Determine the [X, Y] coordinate at the center of the cell enclosing the given text.  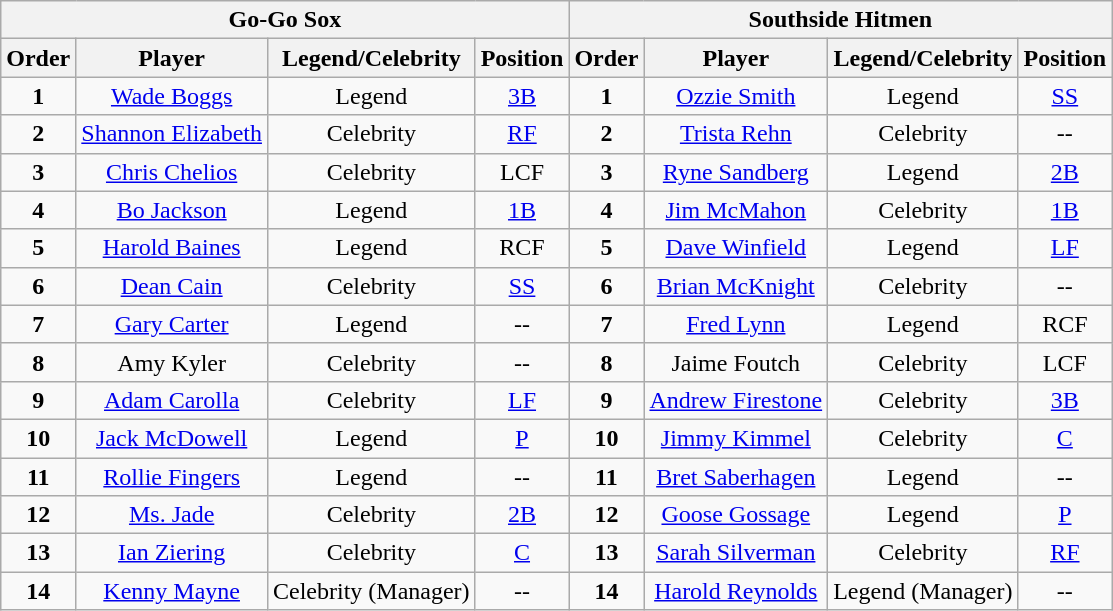
Sarah Silverman [736, 553]
Jimmy Kimmel [736, 438]
Rollie Fingers [172, 477]
Ian Ziering [172, 553]
Jim McMahon [736, 210]
Celebrity (Manager) [371, 591]
Ozzie Smith [736, 96]
Shannon Elizabeth [172, 134]
Bret Saberhagen [736, 477]
Harold Reynolds [736, 591]
Jaime Foutch [736, 362]
Legend (Manager) [923, 591]
Jack McDowell [172, 438]
Harold Baines [172, 248]
Andrew Firestone [736, 400]
Kenny Mayne [172, 591]
Go-Go Sox [285, 20]
Dean Cain [172, 286]
Southside Hitmen [840, 20]
Ryne Sandberg [736, 172]
Chris Chelios [172, 172]
Wade Boggs [172, 96]
Ms. Jade [172, 515]
Brian McKnight [736, 286]
Dave Winfield [736, 248]
Amy Kyler [172, 362]
Gary Carter [172, 324]
Adam Carolla [172, 400]
Goose Gossage [736, 515]
Fred Lynn [736, 324]
Bo Jackson [172, 210]
Trista Rehn [736, 134]
